Capture the cell that displays the provided text and extract its [X, Y] central coordinate. 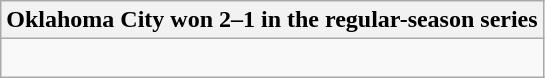
Oklahoma City won 2–1 in the regular-season series [272, 20]
